Output the (X, Y) coordinate of the center of the cell containing the given text.  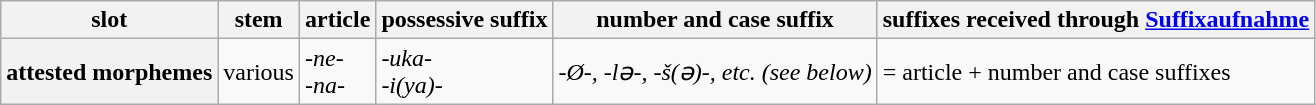
stem (259, 20)
number and case suffix (715, 20)
-ne--na- (337, 72)
suffixes received through Suffixaufnahme (1096, 20)
various (259, 72)
-uka--i(ya)- (464, 72)
article (337, 20)
slot (110, 20)
attested morphemes (110, 72)
-Ø-, -lə-, -š(ə)-, etc. (see below) (715, 72)
possessive suffix (464, 20)
= article + number and case suffixes (1096, 72)
